Scan for the cell matching the given text and deliver its [x, y] coordinate at center. 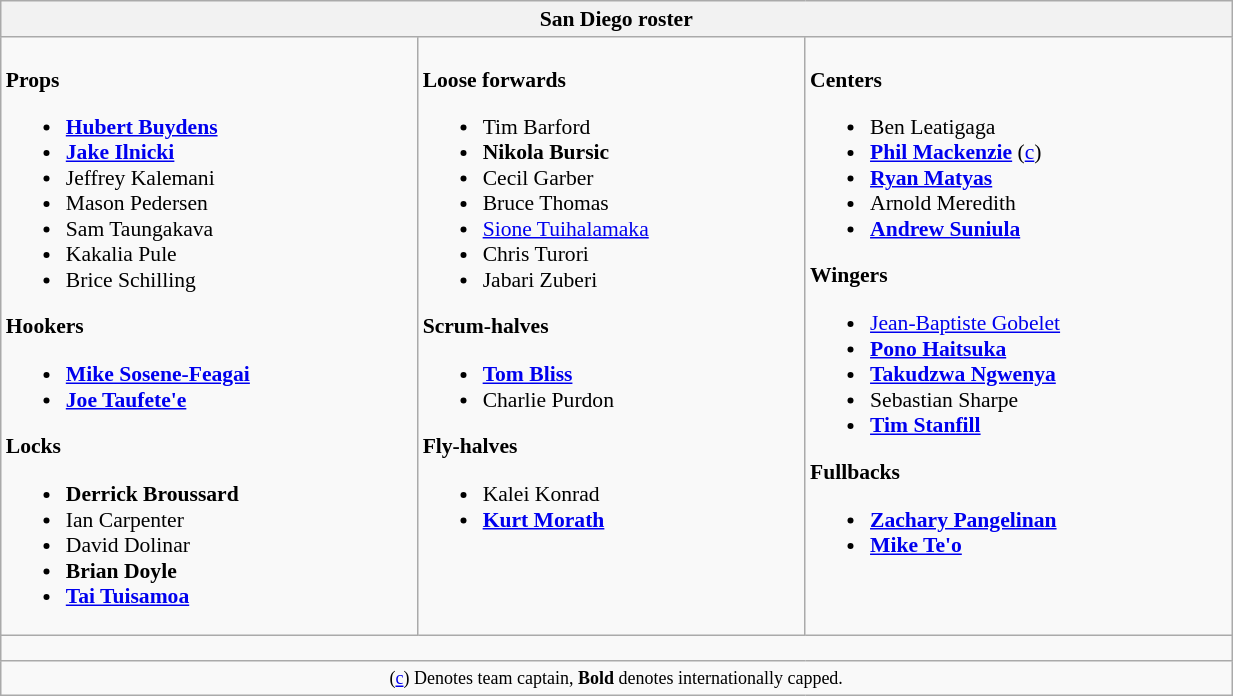
San Diego roster [616, 19]
